Identify which cell holds the provided text, then report its (x, y) central coordinate. 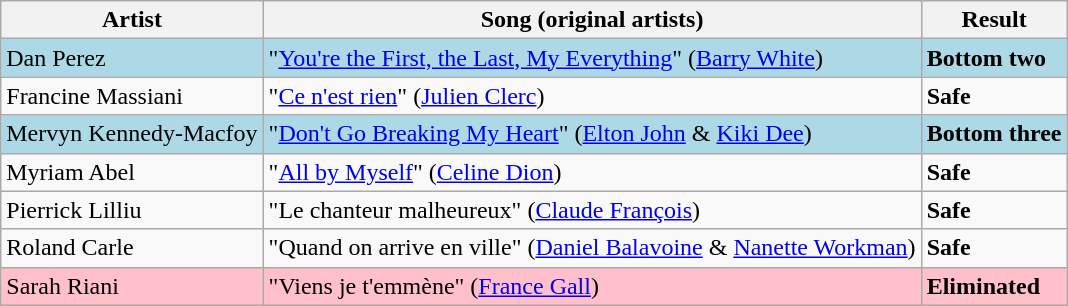
"Ce n'est rien" (Julien Clerc) (592, 96)
Bottom two (994, 58)
Bottom three (994, 134)
Dan Perez (132, 58)
Roland Carle (132, 248)
Song (original artists) (592, 20)
Sarah Riani (132, 286)
Mervyn Kennedy-Macfoy (132, 134)
"Viens je t'emmène" (France Gall) (592, 286)
Pierrick Lilliu (132, 210)
Result (994, 20)
"You're the First, the Last, My Everything" (Barry White) (592, 58)
"Le chanteur malheureux" (Claude François) (592, 210)
"Don't Go Breaking My Heart" (Elton John & Kiki Dee) (592, 134)
Eliminated (994, 286)
Francine Massiani (132, 96)
"All by Myself" (Celine Dion) (592, 172)
Myriam Abel (132, 172)
Artist (132, 20)
"Quand on arrive en ville" (Daniel Balavoine & Nanette Workman) (592, 248)
